Provide the [x, y] coordinate of the cell's center where the given text is located.  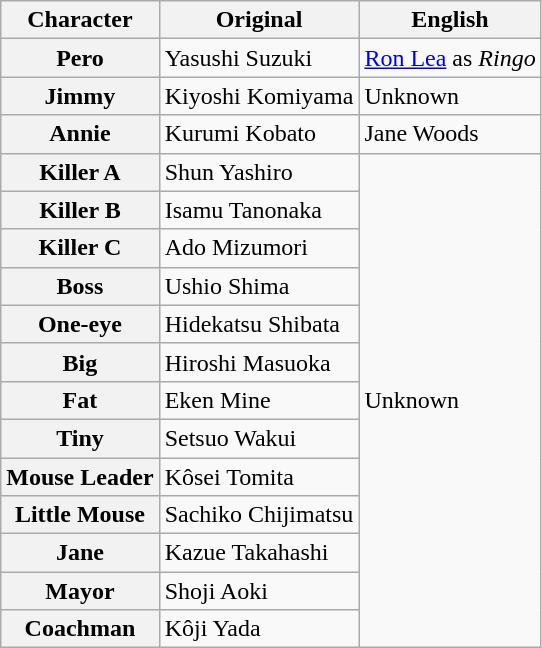
Yasushi Suzuki [259, 58]
Eken Mine [259, 400]
Kiyoshi Komiyama [259, 96]
Annie [80, 134]
Coachman [80, 629]
Pero [80, 58]
Kazue Takahashi [259, 553]
Killer A [80, 172]
Setsuo Wakui [259, 438]
Big [80, 362]
Boss [80, 286]
English [450, 20]
Ron Lea as Ringo [450, 58]
Shoji Aoki [259, 591]
Kôji Yada [259, 629]
Kurumi Kobato [259, 134]
Mayor [80, 591]
Ushio Shima [259, 286]
Little Mouse [80, 515]
Tiny [80, 438]
Hidekatsu Shibata [259, 324]
Hiroshi Masuoka [259, 362]
Character [80, 20]
Killer B [80, 210]
Mouse Leader [80, 477]
Fat [80, 400]
Sachiko Chijimatsu [259, 515]
Killer C [80, 248]
Isamu Tanonaka [259, 210]
Kôsei Tomita [259, 477]
Jimmy [80, 96]
Shun Yashiro [259, 172]
Jane Woods [450, 134]
Original [259, 20]
Jane [80, 553]
Ado Mizumori [259, 248]
One-eye [80, 324]
